Identify which cell holds the provided text, then report its [x, y] central coordinate. 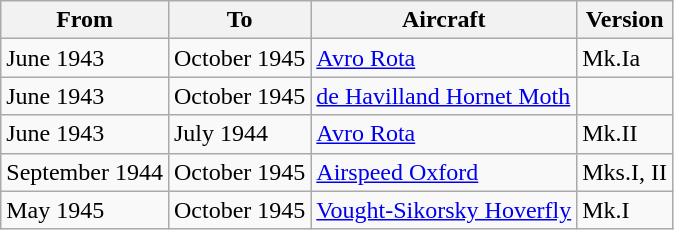
Mk.II [625, 134]
May 1945 [85, 210]
Mks.I, II [625, 172]
To [239, 20]
Vought-Sikorsky Hoverfly [444, 210]
From [85, 20]
July 1944 [239, 134]
Mk.Ia [625, 58]
Version [625, 20]
September 1944 [85, 172]
Airspeed Oxford [444, 172]
Aircraft [444, 20]
de Havilland Hornet Moth [444, 96]
Mk.I [625, 210]
